Find where the given text appears and provide that cell's center as (X, Y) coordinate. 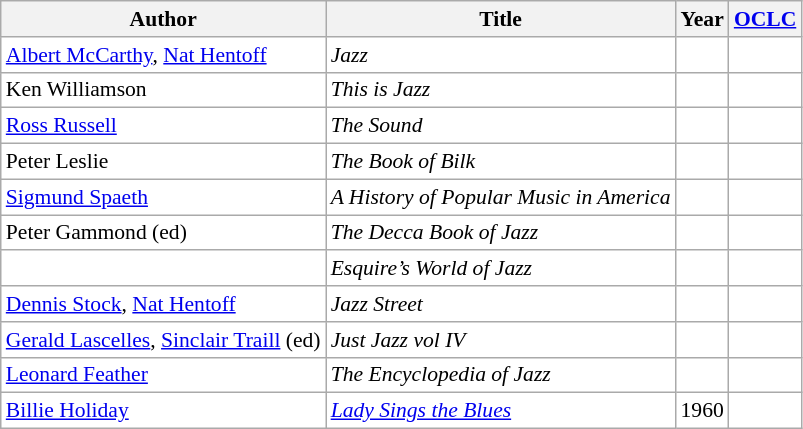
Ross Russell (164, 126)
A History of Popular Music in America (501, 197)
This is Jazz (501, 90)
Peter Leslie (164, 162)
The Book of Bilk (501, 162)
Year (702, 19)
Leonard Feather (164, 375)
Jazz Street (501, 304)
Esquire’s World of Jazz (501, 269)
Title (501, 19)
Lady Sings the Blues (501, 411)
OCLC (765, 19)
Ken Williamson (164, 90)
Peter Gammond (ed) (164, 233)
Author (164, 19)
The Decca Book of Jazz (501, 233)
Jazz (501, 55)
The Encyclopedia of Jazz (501, 375)
Gerald Lascelles, Sinclair Traill (ed) (164, 340)
1960 (702, 411)
Just Jazz vol IV (501, 340)
Dennis Stock, Nat Hentoff (164, 304)
The Sound (501, 126)
Sigmund Spaeth (164, 197)
Albert McCarthy, Nat Hentoff (164, 55)
Billie Holiday (164, 411)
